Determine the [x, y] coordinate at the center of the cell enclosing the given text.  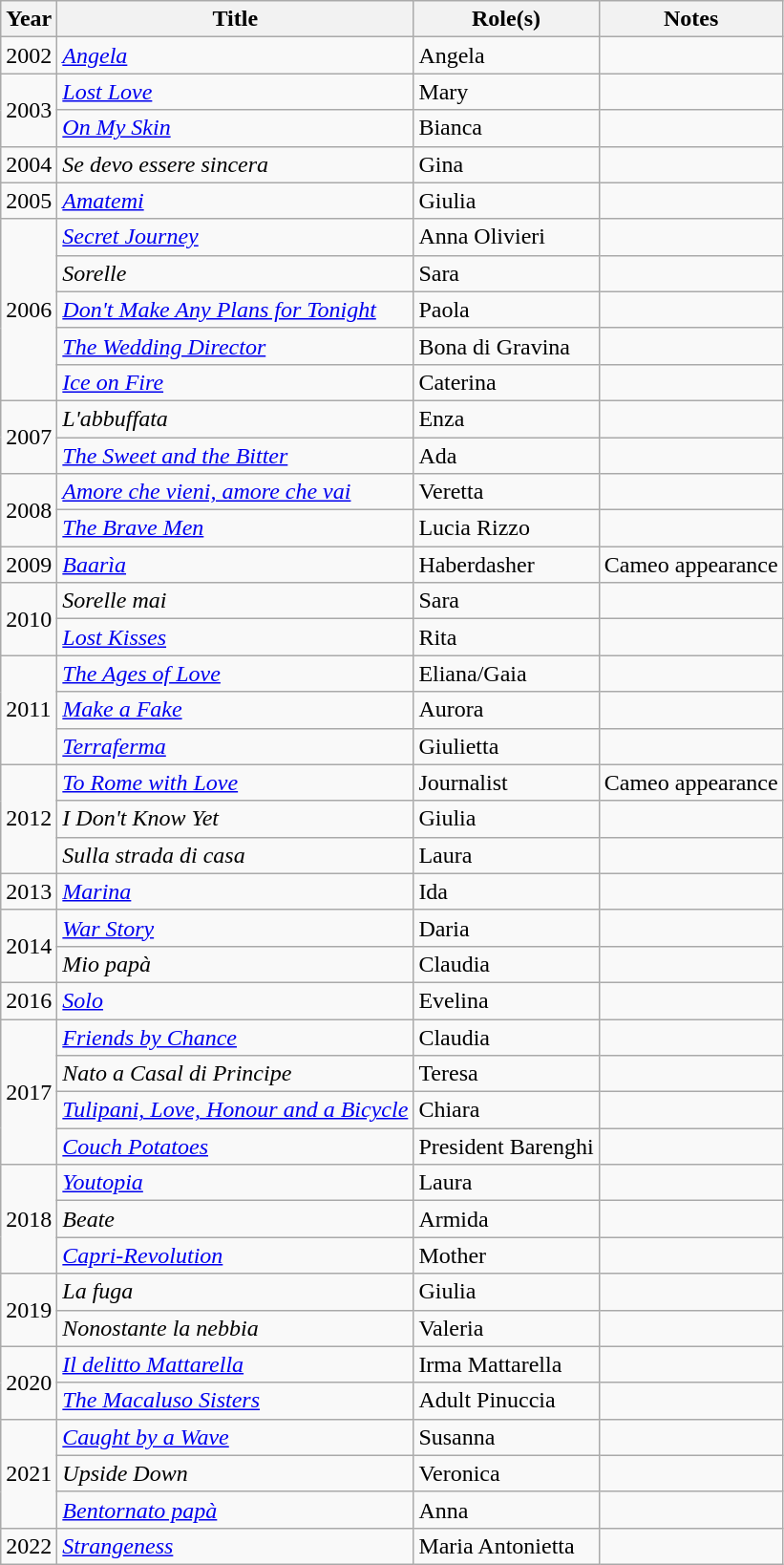
Ida [506, 891]
Valeria [506, 1328]
Paola [506, 310]
Nato a Casal di Principe [235, 1074]
Armida [506, 1219]
Il delitto Mattarella [235, 1364]
Lost Kisses [235, 637]
Giulietta [506, 746]
2017 [29, 1091]
2016 [29, 1000]
2018 [29, 1219]
2002 [29, 55]
2013 [29, 891]
Haberdasher [506, 565]
2004 [29, 164]
Veretta [506, 492]
Couch Potatoes [235, 1147]
Se devo essere sincera [235, 164]
2012 [29, 819]
Bianca [506, 128]
Maria Antonietta [506, 1546]
Eliana/Gaia [506, 674]
To Rome with Love [235, 782]
Tulipani, Love, Honour and a Bicycle [235, 1110]
Bona di Gravina [506, 346]
2021 [29, 1473]
Caught by a Wave [235, 1437]
Chiara [506, 1110]
Lucia Rizzo [506, 528]
La fuga [235, 1292]
Amatemi [235, 201]
The Ages of Love [235, 674]
2008 [29, 510]
2010 [29, 619]
Gina [506, 164]
Veronica [506, 1473]
2009 [29, 565]
Title [235, 19]
Teresa [506, 1074]
Sulla strada di casa [235, 855]
Bentornato papà [235, 1510]
Marina [235, 891]
Mio papà [235, 964]
Aurora [506, 710]
2006 [29, 310]
Sorelle [235, 273]
Daria [506, 928]
2007 [29, 437]
2022 [29, 1546]
The Macaluso Sisters [235, 1401]
Amore che vieni, amore che vai [235, 492]
Youtopia [235, 1183]
The Brave Men [235, 528]
Don't Make Any Plans for Tonight [235, 310]
Journalist [506, 782]
I Don't Know Yet [235, 819]
Sorelle mai [235, 601]
Notes [691, 19]
Strangeness [235, 1546]
Terraferma [235, 746]
2020 [29, 1383]
L'abbuffata [235, 418]
Friends by Chance [235, 1037]
Mother [506, 1255]
2005 [29, 201]
Year [29, 19]
Make a Fake [235, 710]
Lost Love [235, 92]
Caterina [506, 382]
2019 [29, 1310]
Ada [506, 456]
Anna [506, 1510]
Secret Journey [235, 237]
Irma Mattarella [506, 1364]
Upside Down [235, 1473]
2003 [29, 110]
Rita [506, 637]
The Sweet and the Bitter [235, 456]
2011 [29, 710]
Mary [506, 92]
On My Skin [235, 128]
Susanna [506, 1437]
Capri-Revolution [235, 1255]
Beate [235, 1219]
Role(s) [506, 19]
Nonostante la nebbia [235, 1328]
Ice on Fire [235, 382]
Evelina [506, 1000]
Baarìa [235, 565]
2014 [29, 946]
The Wedding Director [235, 346]
President Barenghi [506, 1147]
Enza [506, 418]
Solo [235, 1000]
Adult Pinuccia [506, 1401]
Anna Olivieri [506, 237]
War Story [235, 928]
